Find where the given text appears and provide that cell's center as [X, Y] coordinate. 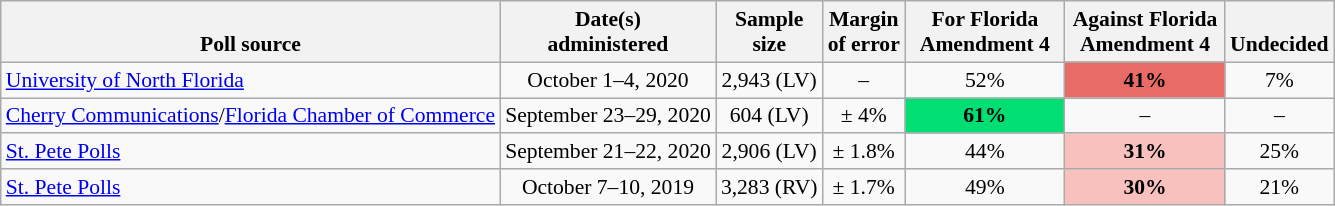
Date(s)administered [608, 32]
Cherry Communications/Florida Chamber of Commerce [250, 116]
2,906 (LV) [770, 152]
3,283 (RV) [770, 187]
± 1.8% [864, 152]
Undecided [1279, 32]
49% [985, 187]
25% [1279, 152]
31% [1145, 152]
± 1.7% [864, 187]
± 4% [864, 116]
30% [1145, 187]
Poll source [250, 32]
41% [1145, 80]
October 7–10, 2019 [608, 187]
September 21–22, 2020 [608, 152]
Against Florida Amendment 4 [1145, 32]
21% [1279, 187]
44% [985, 152]
7% [1279, 80]
October 1–4, 2020 [608, 80]
2,943 (LV) [770, 80]
Samplesize [770, 32]
604 (LV) [770, 116]
For Florida Amendment 4 [985, 32]
Marginof error [864, 32]
61% [985, 116]
University of North Florida [250, 80]
52% [985, 80]
September 23–29, 2020 [608, 116]
